Locate the cell with the specified text and output its (x, y) center coordinate. 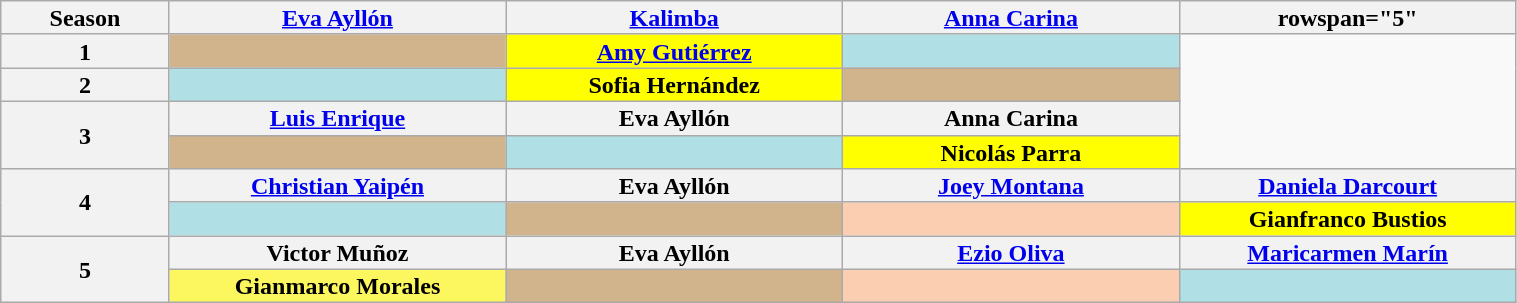
Ezio Oliva (1012, 253)
Gianfranco Bustios (1348, 219)
Amy Gutiérrez (674, 51)
5 (85, 270)
Daniela Darcourt (1348, 186)
1 (85, 51)
Christian Yaipén (338, 186)
Gianmarco Morales (338, 286)
Victor Muñoz (338, 253)
3 (85, 134)
Joey Montana (1012, 186)
4 (85, 202)
Kalimba (674, 18)
Season (85, 18)
Sofia Hernández (674, 85)
Luis Enrique (338, 118)
Nicolás Parra (1012, 152)
rowspan="5" (1348, 18)
2 (85, 85)
Maricarmen Marín (1348, 253)
